For the text-containing cell, return its midpoint in [X, Y] coordinate format. 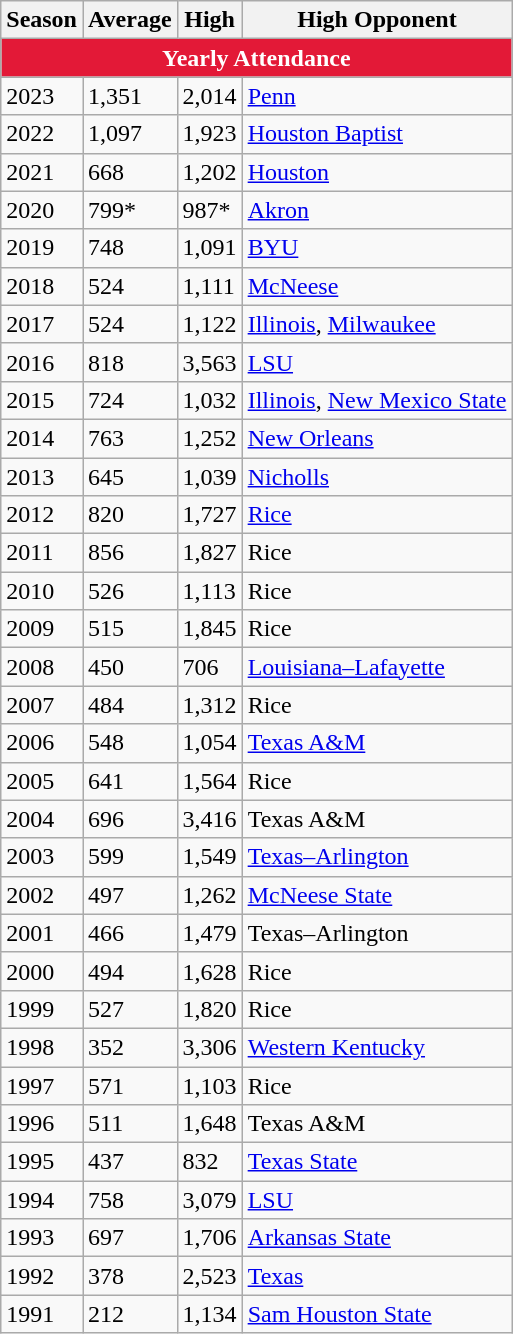
1,103 [210, 1085]
1,039 [210, 477]
New Orleans [377, 438]
987* [210, 210]
Texas State [377, 1162]
3,416 [210, 819]
1,727 [210, 515]
Houston Baptist [377, 134]
511 [130, 1124]
Illinois, Milwaukee [377, 324]
2012 [42, 515]
2004 [42, 819]
McNeese [377, 286]
466 [130, 933]
Penn [377, 96]
Sam Houston State [377, 1314]
Louisiana–Lafayette [377, 667]
2009 [42, 629]
Akron [377, 210]
2013 [42, 477]
Arkansas State [377, 1238]
Texas [377, 1276]
1992 [42, 1276]
799* [130, 210]
515 [130, 629]
1,122 [210, 324]
484 [130, 705]
2001 [42, 933]
706 [210, 667]
856 [130, 553]
599 [130, 857]
1,252 [210, 438]
1996 [42, 1124]
2016 [42, 362]
820 [130, 515]
McNeese State [377, 895]
2020 [42, 210]
1999 [42, 1009]
1,628 [210, 971]
450 [130, 667]
High [210, 20]
668 [130, 172]
352 [130, 1047]
1,923 [210, 134]
378 [130, 1276]
3,079 [210, 1200]
2003 [42, 857]
Houston [377, 172]
748 [130, 248]
1,312 [210, 705]
1997 [42, 1085]
BYU [377, 248]
1,479 [210, 933]
1,706 [210, 1238]
494 [130, 971]
641 [130, 781]
1,827 [210, 553]
Western Kentucky [377, 1047]
Average [130, 20]
526 [130, 591]
1,032 [210, 400]
1,097 [130, 134]
212 [130, 1314]
724 [130, 400]
Season [42, 20]
1994 [42, 1200]
645 [130, 477]
2018 [42, 286]
Yearly Attendance [256, 58]
3,563 [210, 362]
437 [130, 1162]
High Opponent [377, 20]
2011 [42, 553]
2,523 [210, 1276]
818 [130, 362]
2021 [42, 172]
527 [130, 1009]
1,262 [210, 895]
1,351 [130, 96]
1,549 [210, 857]
548 [130, 743]
2017 [42, 324]
1,111 [210, 286]
1991 [42, 1314]
1,091 [210, 248]
2007 [42, 705]
2008 [42, 667]
3,306 [210, 1047]
1,054 [210, 743]
1,845 [210, 629]
1,648 [210, 1124]
1995 [42, 1162]
1993 [42, 1238]
1998 [42, 1047]
1,820 [210, 1009]
2002 [42, 895]
2015 [42, 400]
697 [130, 1238]
2023 [42, 96]
Illinois, New Mexico State [377, 400]
832 [210, 1162]
Nicholls [377, 477]
2,014 [210, 96]
571 [130, 1085]
2014 [42, 438]
696 [130, 819]
1,202 [210, 172]
2022 [42, 134]
763 [130, 438]
1,113 [210, 591]
1,134 [210, 1314]
2006 [42, 743]
1,564 [210, 781]
2010 [42, 591]
2019 [42, 248]
2000 [42, 971]
2005 [42, 781]
497 [130, 895]
758 [130, 1200]
